Identify which cell holds the provided text, then report its (X, Y) central coordinate. 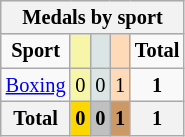
Medals by sport (92, 17)
Boxing (36, 85)
Sport (36, 51)
